Capture the cell that displays the provided text and extract its (X, Y) central coordinate. 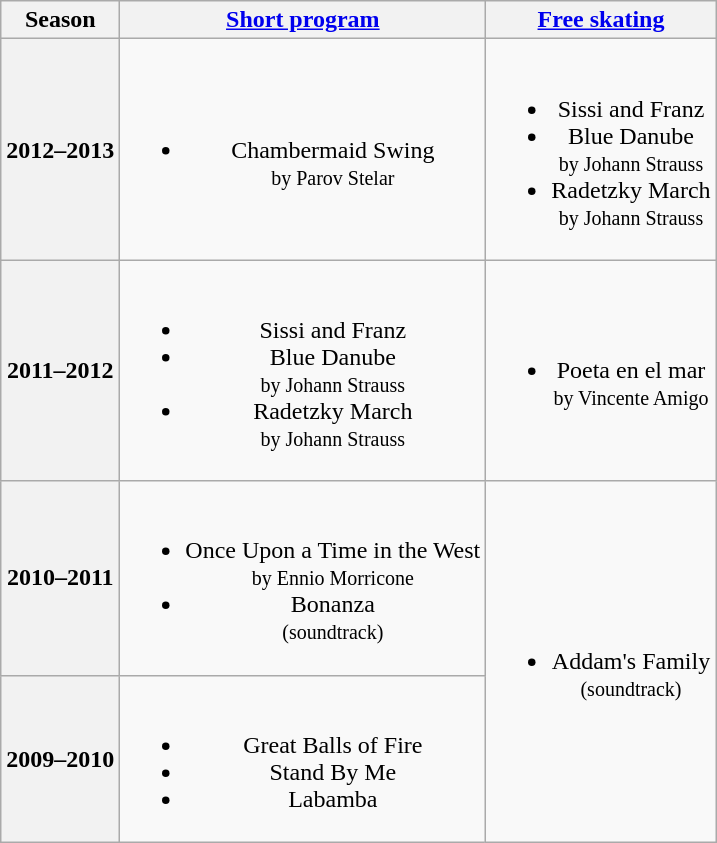
Season (60, 20)
2009–2010 (60, 758)
Poeta en el mar by Vincente Amigo (601, 370)
Great Balls of FireStand By MeLabamba (303, 758)
2012–2013 (60, 150)
Chambermaid Swing by Parov Stelar (303, 150)
Once Upon a Time in the West by Ennio Morricone Bonanza (soundtrack) (303, 578)
2010–2011 (60, 578)
Addam's Family (soundtrack) (601, 662)
2011–2012 (60, 370)
Free skating (601, 20)
Short program (303, 20)
